For the text-containing cell, return its midpoint in (x, y) coordinate format. 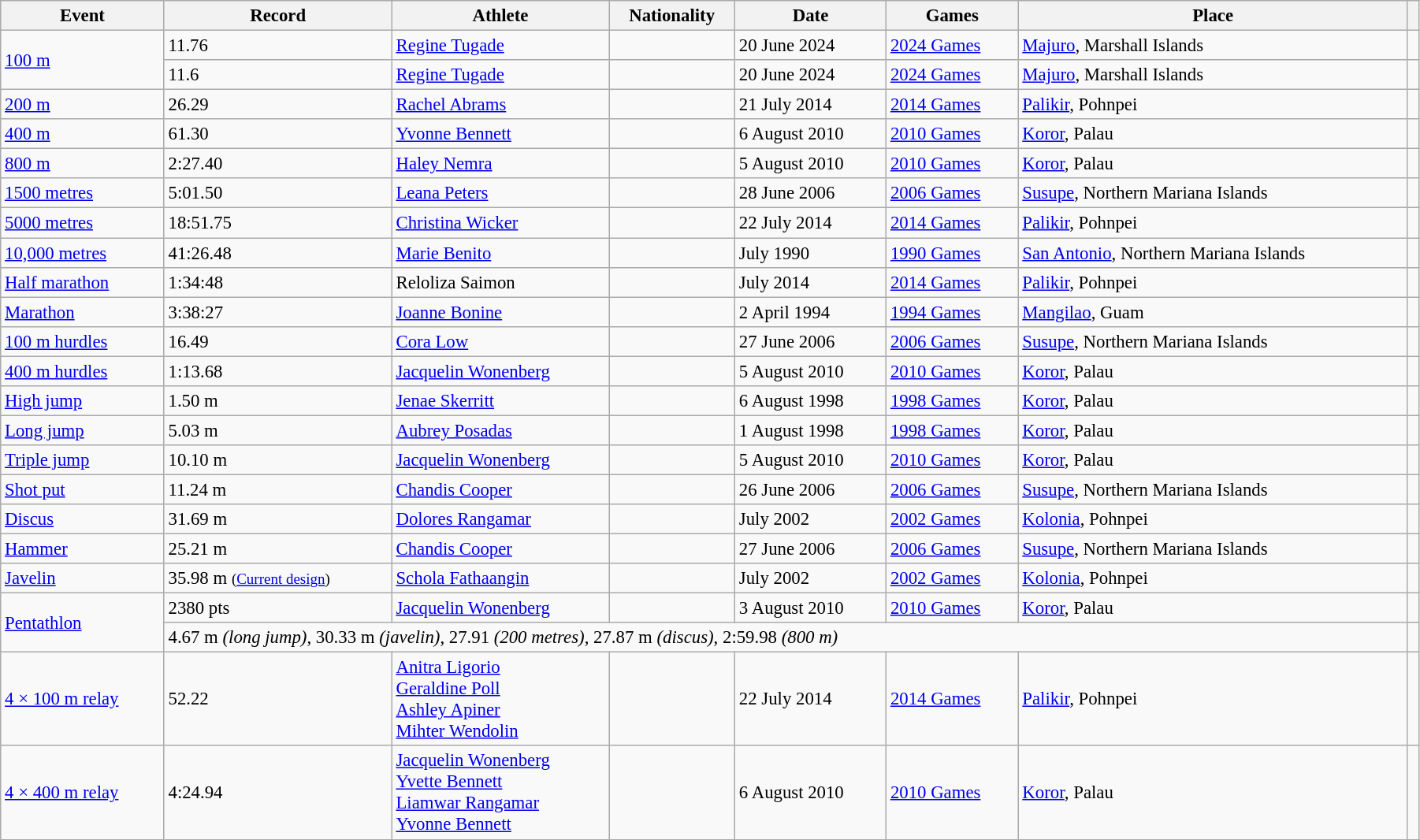
3:38:27 (277, 312)
11.76 (277, 46)
800 m (82, 164)
Half marathon (82, 282)
400 m (82, 134)
Aubrey Posadas (500, 430)
11.24 m (277, 489)
Long jump (82, 430)
61.30 (277, 134)
Reloliza Saimon (500, 282)
28 June 2006 (811, 193)
Leana Peters (500, 193)
Christina Wicker (500, 223)
52.22 (277, 700)
Nationality (672, 16)
Joanne Bonine (500, 312)
3 August 2010 (811, 608)
35.98 m (Current design) (277, 578)
Marie Benito (500, 253)
16.49 (277, 341)
5000 metres (82, 223)
Mangilao, Guam (1213, 312)
1.50 m (277, 401)
Pentathlon (82, 623)
Event (82, 16)
400 m hurdles (82, 371)
1 August 1998 (811, 430)
High jump (82, 401)
Javelin (82, 578)
Haley Nemra (500, 164)
1:13.68 (277, 371)
1990 Games (952, 253)
Yvonne Bennett (500, 134)
Cora Low (500, 341)
Shot put (82, 489)
Discus (82, 519)
10.10 m (277, 460)
Dolores Rangamar (500, 519)
1500 metres (82, 193)
Record (277, 16)
Date (811, 16)
4 × 100 m relay (82, 700)
18:51.75 (277, 223)
11.6 (277, 75)
100 m hurdles (82, 341)
Hammer (82, 549)
Jenae Skerritt (500, 401)
6 August 1998 (811, 401)
5.03 m (277, 430)
Rachel Abrams (500, 105)
2:27.40 (277, 164)
5:01.50 (277, 193)
Place (1213, 16)
2380 pts (277, 608)
1:34:48 (277, 282)
Games (952, 16)
2 April 1994 (811, 312)
Athlete (500, 16)
41:26.48 (277, 253)
31.69 m (277, 519)
100 m (82, 60)
26 June 2006 (811, 489)
200 m (82, 105)
Marathon (82, 312)
July 1990 (811, 253)
4 × 400 m relay (82, 793)
Jacquelin WonenbergYvette BennettLiamwar RangamarYvonne Bennett (500, 793)
1994 Games (952, 312)
26.29 (277, 105)
4:24.94 (277, 793)
4.67 m (long jump), 30.33 m (javelin), 27.91 (200 metres), 27.87 m (discus), 2:59.98 (800 m) (786, 637)
Anitra LigorioGeraldine PollAshley ApinerMihter Wendolin (500, 700)
Triple jump (82, 460)
July 2014 (811, 282)
21 July 2014 (811, 105)
10,000 metres (82, 253)
San Antonio, Northern Mariana Islands (1213, 253)
25.21 m (277, 549)
Schola Fathaangin (500, 578)
